Scan for the cell matching the given text and deliver its [X, Y] coordinate at center. 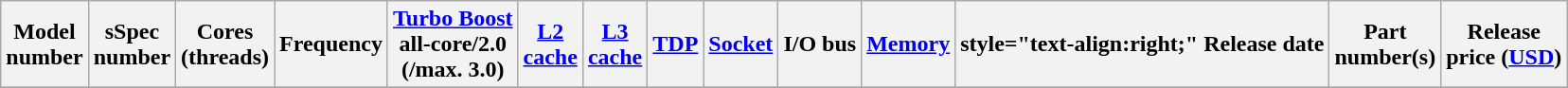
Partnumber(s) [1385, 44]
L2cache [550, 44]
Socket [740, 44]
Releaseprice (USD) [1504, 44]
style="text-align:right;" Release date [1142, 44]
sSpecnumber [132, 44]
I/O bus [820, 44]
L3cache [615, 44]
Frequency [331, 44]
Modelnumber [45, 44]
Memory [909, 44]
TDP [676, 44]
Cores(threads) [225, 44]
Turbo Boostall-core/2.0(/max. 3.0) [453, 44]
